Capture the cell that displays the provided text and extract its [x, y] central coordinate. 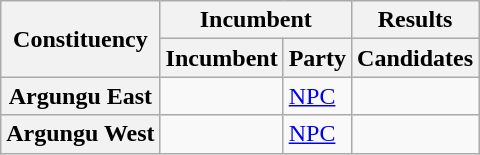
Candidates [416, 58]
Party [317, 58]
Argungu East [80, 96]
Argungu West [80, 134]
Constituency [80, 39]
Results [416, 20]
